From the cell containing the given text, extract its center point as (X, Y) coordinate. 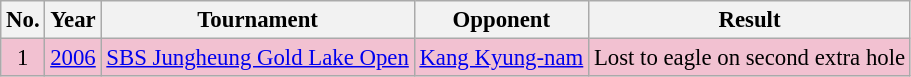
Lost to eagle on second extra hole (750, 58)
Tournament (258, 20)
2006 (73, 58)
SBS Jungheung Gold Lake Open (258, 58)
Year (73, 20)
1 (23, 58)
Result (750, 20)
No. (23, 20)
Opponent (501, 20)
Kang Kyung-nam (501, 58)
